Find where the given text appears and provide that cell's center as (X, Y) coordinate. 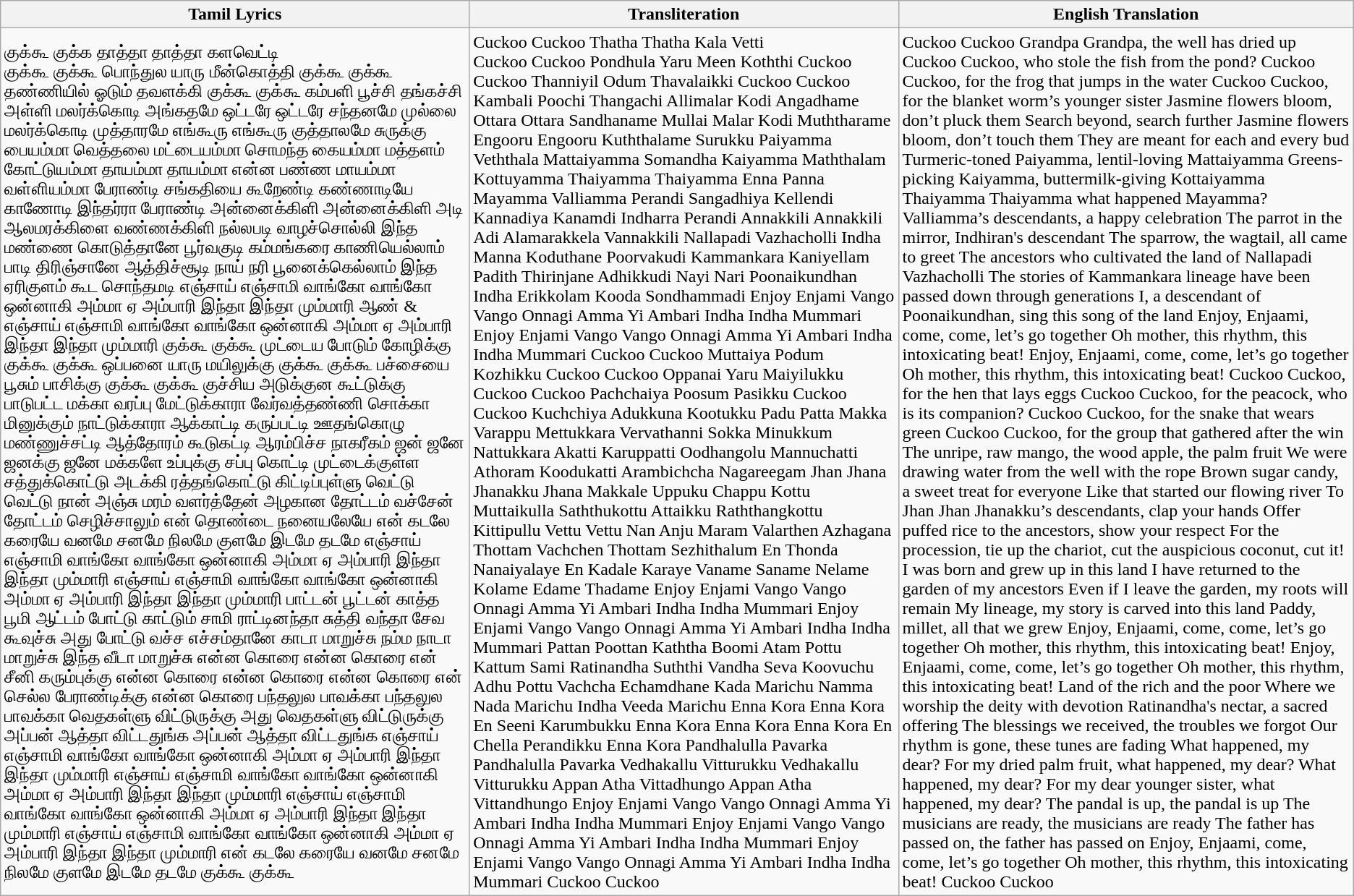
Tamil Lyrics (235, 14)
English Translation (1125, 14)
Transliteration (684, 14)
